Provide the [x, y] coordinate of the cell's center where the given text is located.  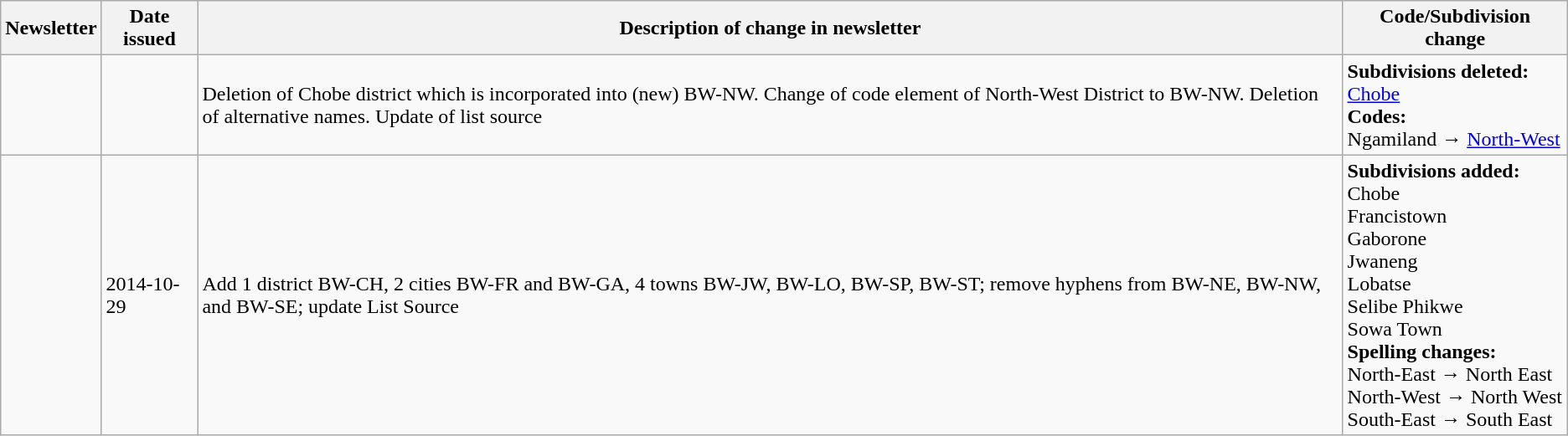
Newsletter [51, 28]
Add 1 district BW-CH, 2 cities BW-FR and BW-GA, 4 towns BW-JW, BW-LO, BW-SP, BW-ST; remove hyphens from BW-NE, BW-NW, and BW-SE; update List Source [771, 295]
2014-10-29 [149, 295]
Description of change in newsletter [771, 28]
Date issued [149, 28]
Subdivisions deleted: Chobe Codes: Ngamiland → North-West [1455, 105]
Code/Subdivision change [1455, 28]
